Return the (x, y) coordinate for the center point of the cell that contains the specified text.  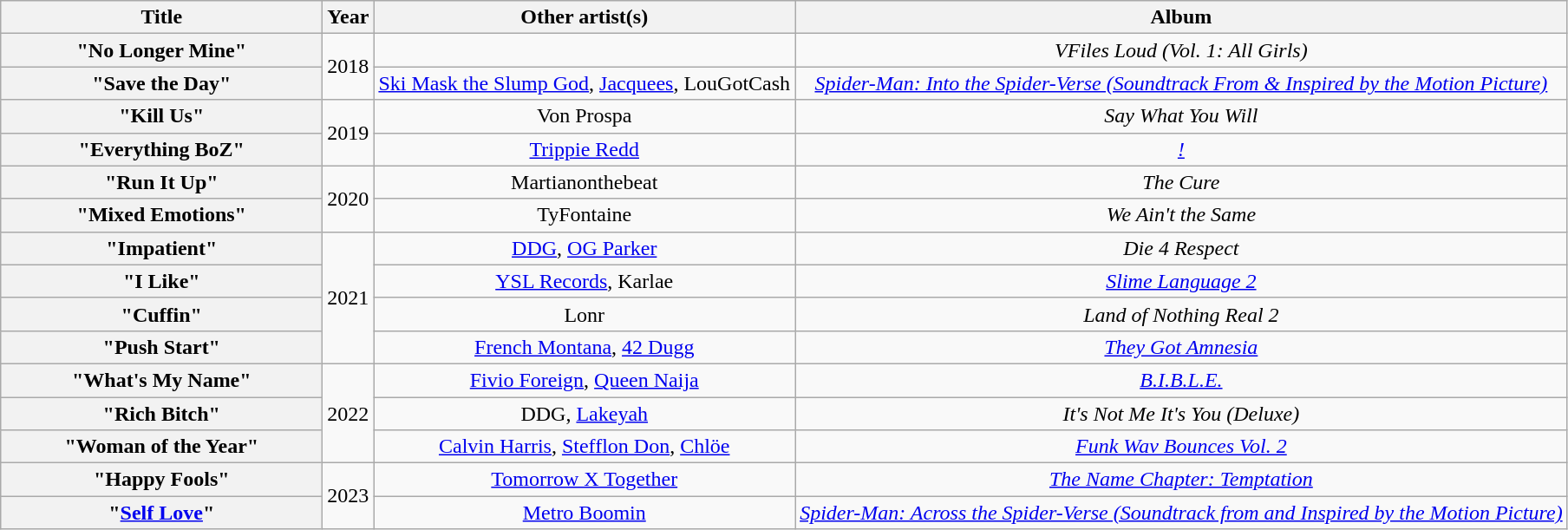
Fivio Foreign, Queen Naija (585, 380)
The Cure (1181, 182)
Trippie Redd (585, 149)
Say What You Will (1181, 116)
Year (349, 17)
"Everything BoZ" (161, 149)
Album (1181, 17)
We Ain't the Same (1181, 215)
DDG, OG Parker (585, 248)
Funk Wav Bounces Vol. 2 (1181, 447)
Ski Mask the Slump God, Jacquees, LouGotCash (585, 83)
Slime Language 2 (1181, 281)
VFiles Loud (Vol. 1: All Girls) (1181, 50)
"Self Love" (161, 513)
Spider-Man: Into the Spider-Verse (Soundtrack From & Inspired by the Motion Picture) (1181, 83)
They Got Amnesia (1181, 347)
"Rich Bitch" (161, 414)
2023 (349, 496)
"Happy Fools" (161, 480)
French Montana, 42 Dugg (585, 347)
Spider-Man: Across the Spider-Verse (Soundtrack from and Inspired by the Motion Picture) (1181, 513)
Metro Boomin (585, 513)
B.I.B.L.E. (1181, 380)
"Kill Us" (161, 116)
2019 (349, 133)
YSL Records, Karlae (585, 281)
! (1181, 149)
2021 (349, 298)
Land of Nothing Real 2 (1181, 314)
"Woman of the Year" (161, 447)
"Mixed Emotions" (161, 215)
It's Not Me It's You (Deluxe) (1181, 414)
The Name Chapter: Temptation (1181, 480)
Calvin Harris, Stefflon Don, Chlöe (585, 447)
2020 (349, 199)
"No Longer Mine" (161, 50)
"Run It Up" (161, 182)
"I Like" (161, 281)
"What's My Name" (161, 380)
"Cuffin" (161, 314)
"Impatient" (161, 248)
DDG, Lakeyah (585, 414)
Martianonthebeat (585, 182)
Von Prospa (585, 116)
Title (161, 17)
"Save the Day" (161, 83)
Die 4 Respect (1181, 248)
TyFontaine (585, 215)
"Push Start" (161, 347)
Tomorrow X Together (585, 480)
Other artist(s) (585, 17)
2022 (349, 413)
2018 (349, 67)
Lonr (585, 314)
